Extract the (X, Y) coordinate from the center of the cell holding the provided text.  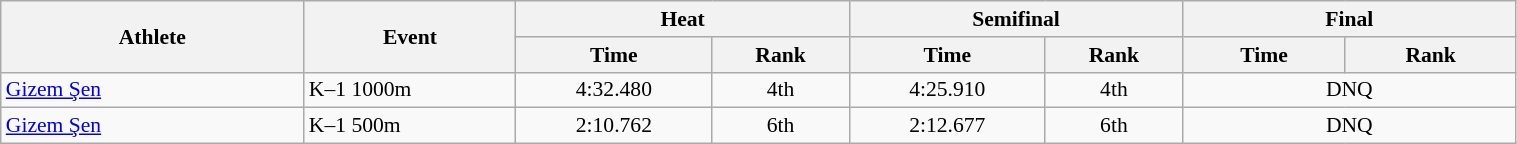
Semifinal (1016, 19)
4:25.910 (947, 90)
4:32.480 (614, 90)
2:12.677 (947, 126)
Athlete (152, 36)
2:10.762 (614, 126)
K–1 500m (410, 126)
Event (410, 36)
Final (1350, 19)
K–1 1000m (410, 90)
Heat (682, 19)
